Locate the cell with the specified text and output its [X, Y] center coordinate. 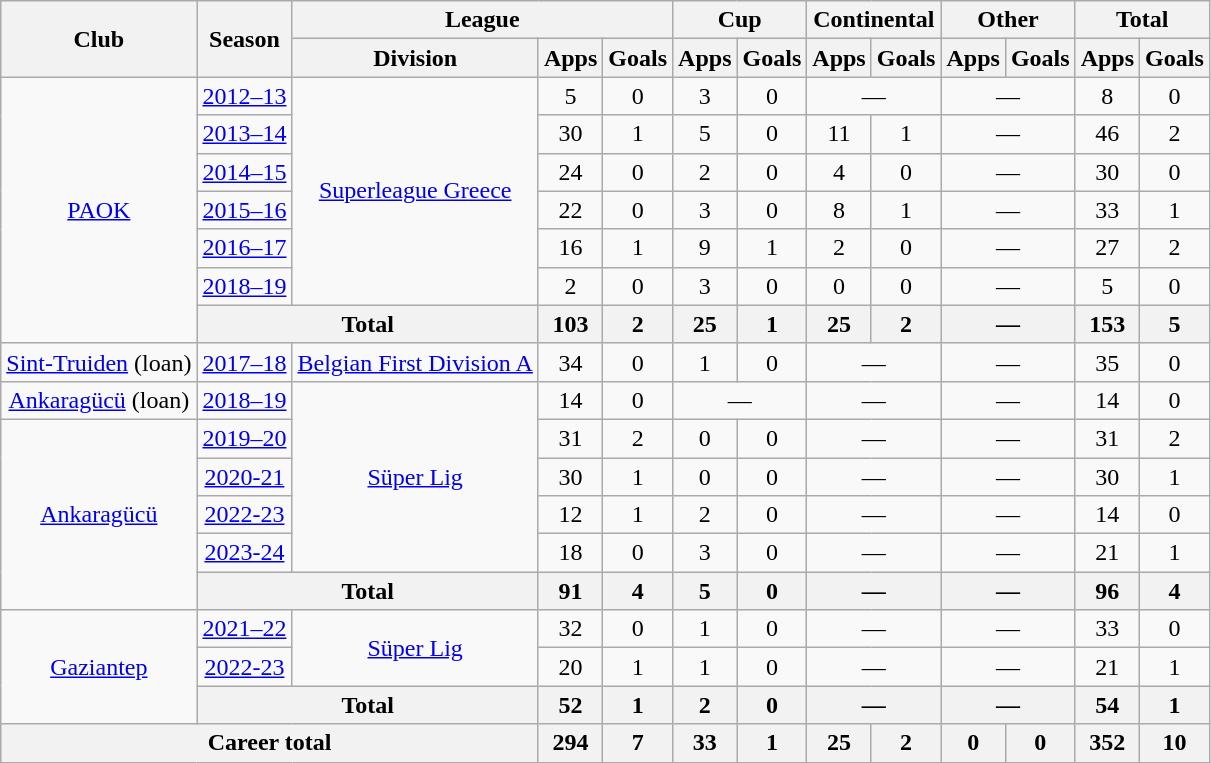
18 [570, 553]
Other [1008, 20]
2013–14 [244, 134]
32 [570, 629]
Ankaragücü (loan) [99, 400]
91 [570, 591]
7 [638, 743]
Career total [270, 743]
Ankaragücü [99, 514]
20 [570, 667]
Club [99, 39]
PAOK [99, 210]
54 [1107, 705]
2021–22 [244, 629]
Season [244, 39]
2015–16 [244, 210]
34 [570, 362]
96 [1107, 591]
294 [570, 743]
Gaziantep [99, 667]
52 [570, 705]
2017–18 [244, 362]
2014–15 [244, 172]
35 [1107, 362]
2023-24 [244, 553]
Sint-Truiden (loan) [99, 362]
27 [1107, 248]
2016–17 [244, 248]
2019–20 [244, 438]
11 [839, 134]
League [482, 20]
Belgian First Division A [415, 362]
Division [415, 58]
Continental [874, 20]
153 [1107, 324]
Superleague Greece [415, 191]
352 [1107, 743]
10 [1175, 743]
46 [1107, 134]
9 [705, 248]
16 [570, 248]
2020-21 [244, 477]
103 [570, 324]
12 [570, 515]
2012–13 [244, 96]
24 [570, 172]
Cup [740, 20]
22 [570, 210]
